Provide the (X, Y) coordinate of the cell's center where the given text is located.  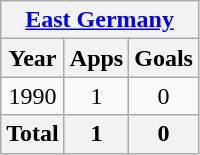
1990 (33, 96)
Total (33, 134)
Year (33, 58)
East Germany (100, 20)
Apps (96, 58)
Goals (164, 58)
